Return the (X, Y) coordinate for the center point of the cell that contains the specified text.  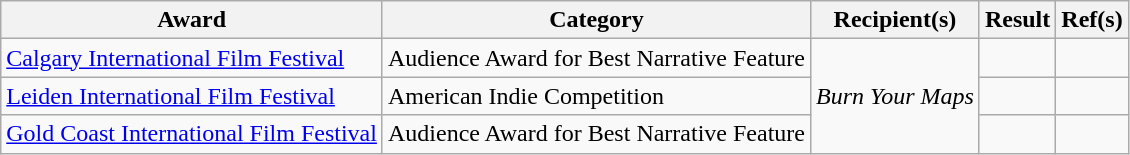
Burn Your Maps (894, 96)
Result (1017, 20)
Calgary International Film Festival (192, 58)
Leiden International Film Festival (192, 96)
Category (596, 20)
Recipient(s) (894, 20)
Gold Coast International Film Festival (192, 134)
American Indie Competition (596, 96)
Award (192, 20)
Ref(s) (1092, 20)
